From the cell containing the given text, extract its center point as [x, y] coordinate. 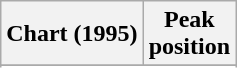
Chart (1995) [72, 34]
Peakposition [189, 34]
